Extract the (x, y) coordinate from the center of the cell holding the provided text.  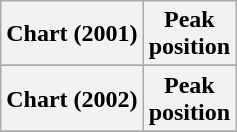
Chart (2002) (72, 98)
Chart (2001) (72, 34)
